Return the (x, y) coordinate for the center point of the cell that contains the specified text.  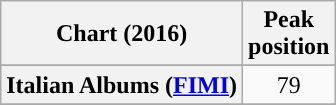
Chart (2016) (122, 34)
79 (289, 85)
Italian Albums (FIMI) (122, 85)
Peak position (289, 34)
